Find where the given text appears and provide that cell's center as [X, Y] coordinate. 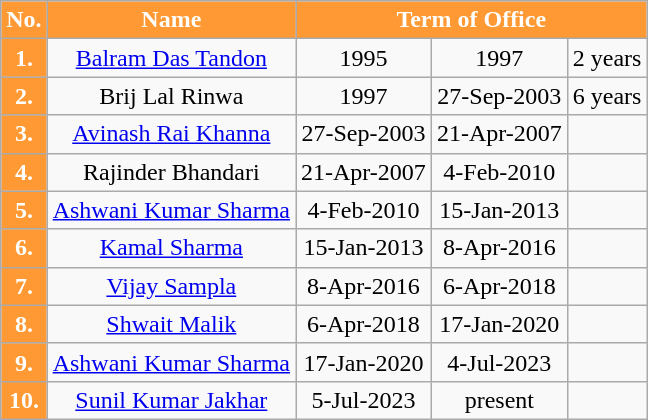
2 years [607, 58]
2. [24, 96]
Term of Office [472, 20]
No. [24, 20]
Vijay Sampla [171, 286]
5. [24, 210]
4-Jul-2023 [499, 362]
5-Jul-2023 [364, 400]
Rajinder Bhandari [171, 172]
4. [24, 172]
1995 [364, 58]
Name [171, 20]
6. [24, 248]
1. [24, 58]
present [499, 400]
Brij Lal Rinwa [171, 96]
Shwait Malik [171, 324]
Avinash Rai Khanna [171, 134]
7. [24, 286]
Sunil Kumar Jakhar [171, 400]
3. [24, 134]
6 years [607, 96]
9. [24, 362]
8. [24, 324]
10. [24, 400]
Balram Das Tandon [171, 58]
Kamal Sharma [171, 248]
